Find where the given text appears and provide that cell's center as [x, y] coordinate. 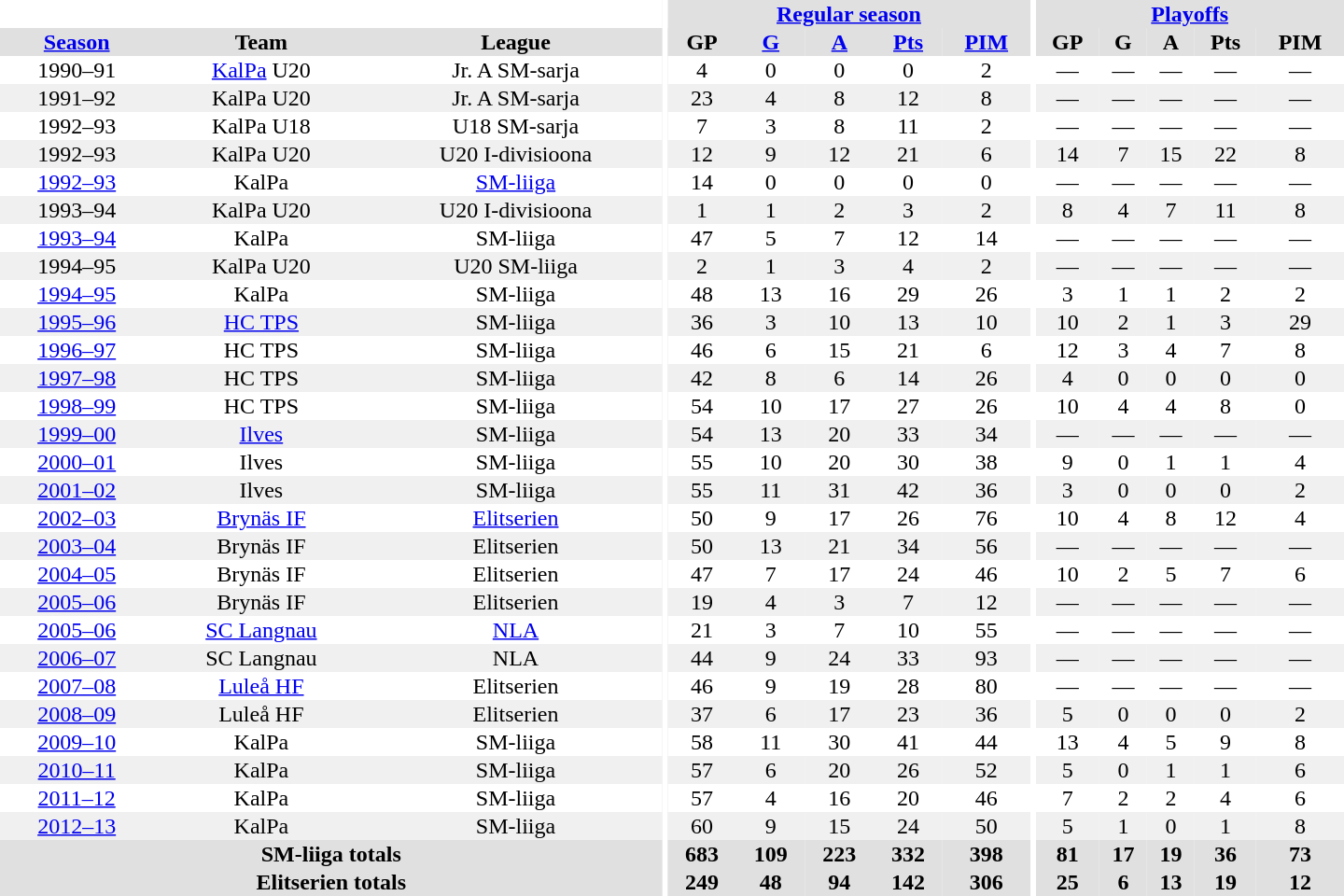
142 [908, 882]
2002–03 [77, 518]
2010–11 [77, 770]
223 [840, 854]
Regular season [848, 14]
80 [987, 686]
249 [702, 882]
2004–05 [77, 574]
SM-liiga totals [331, 854]
KalPa U18 [261, 126]
2006–07 [77, 658]
1997–98 [77, 378]
1995–96 [77, 322]
Playoffs [1189, 14]
56 [987, 546]
U20 SM-liiga [515, 266]
73 [1300, 854]
Team [261, 42]
52 [987, 770]
109 [771, 854]
2000–01 [77, 462]
2007–08 [77, 686]
Elitserien totals [331, 882]
37 [702, 714]
93 [987, 658]
28 [908, 686]
27 [908, 406]
81 [1068, 854]
76 [987, 518]
332 [908, 854]
Season [77, 42]
398 [987, 854]
2003–04 [77, 546]
League [515, 42]
683 [702, 854]
2011–12 [77, 798]
U18 SM-sarja [515, 126]
94 [840, 882]
25 [1068, 882]
38 [987, 462]
41 [908, 742]
1998–99 [77, 406]
2009–10 [77, 742]
1991–92 [77, 98]
58 [702, 742]
1990–91 [77, 70]
60 [702, 826]
306 [987, 882]
1996–97 [77, 350]
2001–02 [77, 490]
2008–09 [77, 714]
1999–00 [77, 434]
22 [1225, 154]
31 [840, 490]
2012–13 [77, 826]
